Identify which cell holds the provided text, then report its (X, Y) central coordinate. 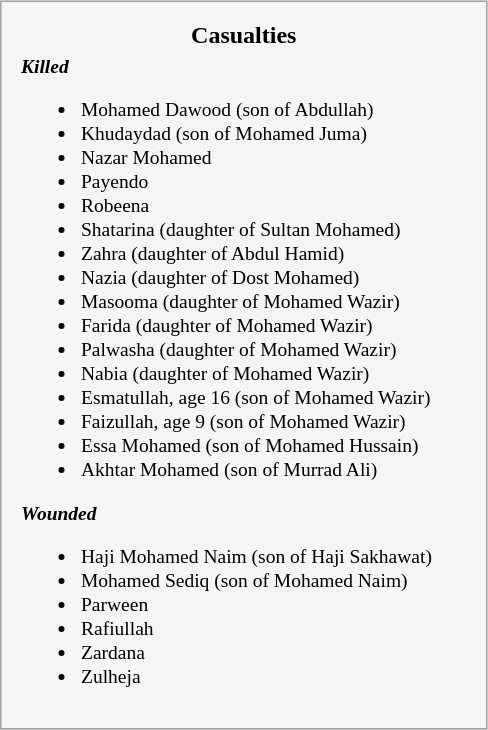
Casualties (244, 35)
